Detect which cell encompasses the target text, then output its (x, y) center coordinate. 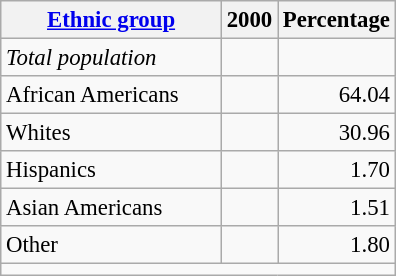
Hispanics (112, 170)
Percentage (337, 20)
Total population (112, 58)
Whites (112, 133)
Other (112, 245)
1.70 (337, 170)
1.51 (337, 208)
64.04 (337, 95)
African Americans (112, 95)
1.80 (337, 245)
Ethnic group (112, 20)
2000 (249, 20)
30.96 (337, 133)
Asian Americans (112, 208)
